Locate the cell with the specified text and output its (x, y) center coordinate. 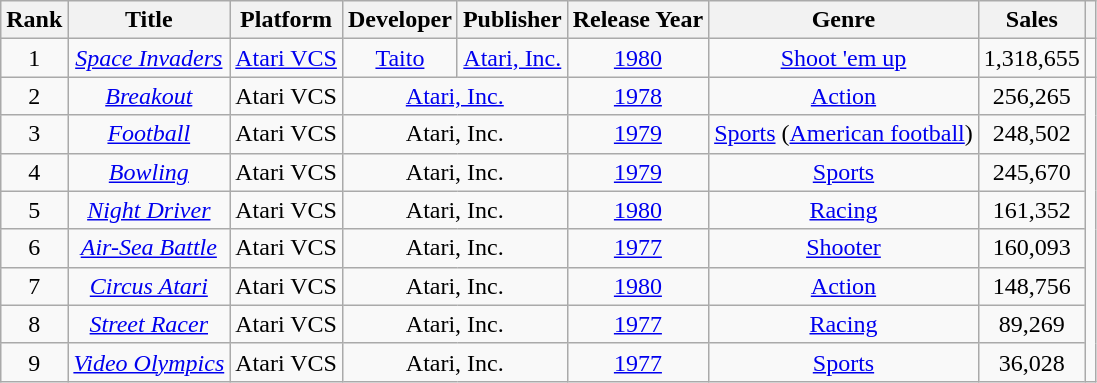
9 (34, 362)
245,670 (1032, 172)
Title (149, 20)
Circus Atari (149, 286)
Air-Sea Battle (149, 248)
Video Olympics (149, 362)
248,502 (1032, 134)
Football (149, 134)
4 (34, 172)
8 (34, 324)
148,756 (1032, 286)
Genre (844, 20)
Publisher (512, 20)
6 (34, 248)
Platform (286, 20)
Developer (400, 20)
160,093 (1032, 248)
7 (34, 286)
161,352 (1032, 210)
89,269 (1032, 324)
Sports (American football) (844, 134)
Shooter (844, 248)
Taito (400, 58)
1978 (638, 96)
5 (34, 210)
Street Racer (149, 324)
Bowling (149, 172)
Rank (34, 20)
Sales (1032, 20)
Space Invaders (149, 58)
256,265 (1032, 96)
2 (34, 96)
Night Driver (149, 210)
36,028 (1032, 362)
Release Year (638, 20)
Breakout (149, 96)
1,318,655 (1032, 58)
3 (34, 134)
1 (34, 58)
Shoot 'em up (844, 58)
